For the text-containing cell, return its midpoint in (X, Y) coordinate format. 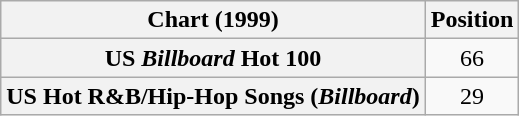
29 (472, 96)
US Hot R&B/Hip-Hop Songs (Billboard) (213, 96)
Position (472, 20)
Chart (1999) (213, 20)
US Billboard Hot 100 (213, 58)
66 (472, 58)
